Find where the given text appears and provide that cell's center as [x, y] coordinate. 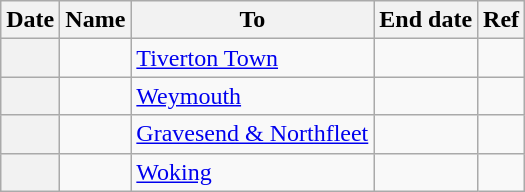
Weymouth [252, 96]
Ref [502, 20]
Name [96, 20]
End date [426, 20]
Date [30, 20]
To [252, 20]
Woking [252, 172]
Gravesend & Northfleet [252, 134]
Tiverton Town [252, 58]
